Determine the [X, Y] coordinate at the center of the cell enclosing the given text.  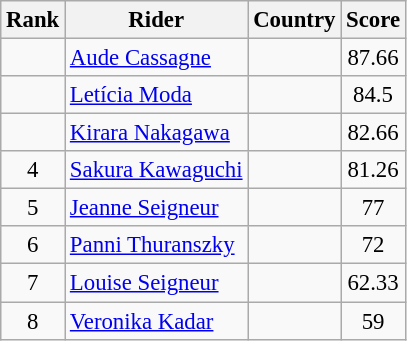
82.66 [374, 133]
Aude Cassagne [156, 58]
Veronika Kadar [156, 321]
Panni Thuranszky [156, 245]
4 [33, 170]
Louise Seigneur [156, 283]
Letícia Moda [156, 95]
7 [33, 283]
Jeanne Seigneur [156, 208]
Sakura Kawaguchi [156, 170]
Score [374, 20]
84.5 [374, 95]
Rider [156, 20]
6 [33, 245]
59 [374, 321]
72 [374, 245]
81.26 [374, 170]
87.66 [374, 58]
Country [294, 20]
77 [374, 208]
5 [33, 208]
8 [33, 321]
62.33 [374, 283]
Kirara Nakagawa [156, 133]
Rank [33, 20]
